From the cell containing the given text, extract its center point as [X, Y] coordinate. 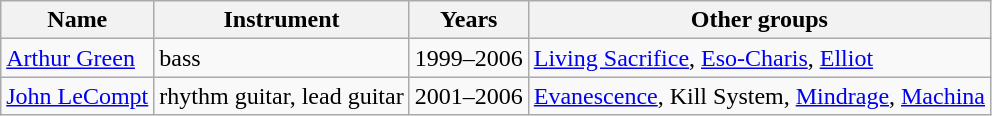
bass [282, 58]
1999–2006 [468, 58]
Years [468, 20]
Evanescence, Kill System, Mindrage, Machina [759, 96]
Instrument [282, 20]
Arthur Green [78, 58]
rhythm guitar, lead guitar [282, 96]
Living Sacrifice, Eso-Charis, Elliot [759, 58]
John LeCompt [78, 96]
Name [78, 20]
Other groups [759, 20]
2001–2006 [468, 96]
